Determine the (x, y) coordinate at the center of the cell enclosing the given text.  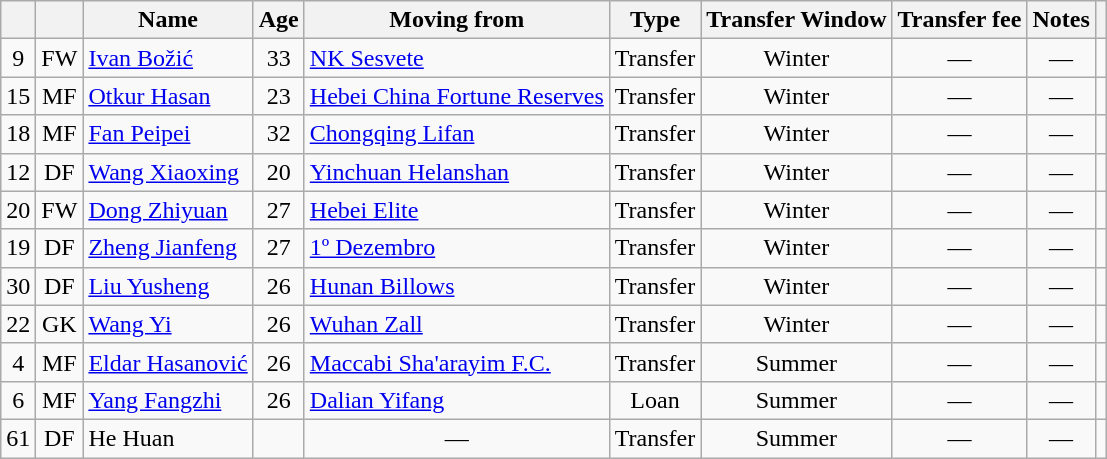
Age (278, 20)
Chongqing Lifan (456, 134)
Transfer fee (960, 20)
Type (655, 20)
Wang Xiaoxing (168, 172)
23 (278, 96)
19 (18, 248)
Zheng Jianfeng (168, 248)
61 (18, 438)
30 (18, 286)
GK (60, 324)
18 (18, 134)
Otkur Hasan (168, 96)
1º Dezembro (456, 248)
Ivan Božić (168, 58)
Loan (655, 400)
Maccabi Sha'arayim F.C. (456, 362)
15 (18, 96)
Transfer Window (796, 20)
Name (168, 20)
33 (278, 58)
Hebei Elite (456, 210)
Dong Zhiyuan (168, 210)
9 (18, 58)
6 (18, 400)
Wuhan Zall (456, 324)
12 (18, 172)
Eldar Hasanović (168, 362)
Notes (1061, 20)
32 (278, 134)
Dalian Yifang (456, 400)
NK Sesvete (456, 58)
Wang Yi (168, 324)
Hunan Billows (456, 286)
Fan Peipei (168, 134)
Yang Fangzhi (168, 400)
Moving from (456, 20)
He Huan (168, 438)
Yinchuan Helanshan (456, 172)
22 (18, 324)
Hebei China Fortune Reserves (456, 96)
4 (18, 362)
Liu Yusheng (168, 286)
